For the text-containing cell, return its midpoint in (x, y) coordinate format. 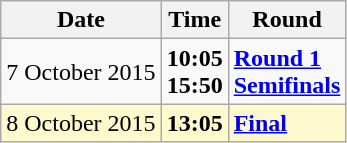
7 October 2015 (81, 72)
Date (81, 20)
Round (287, 20)
10:0515:50 (194, 72)
Time (194, 20)
Final (287, 123)
Round 1Semifinals (287, 72)
13:05 (194, 123)
8 October 2015 (81, 123)
